Determine the [x, y] coordinate at the center of the cell enclosing the given text.  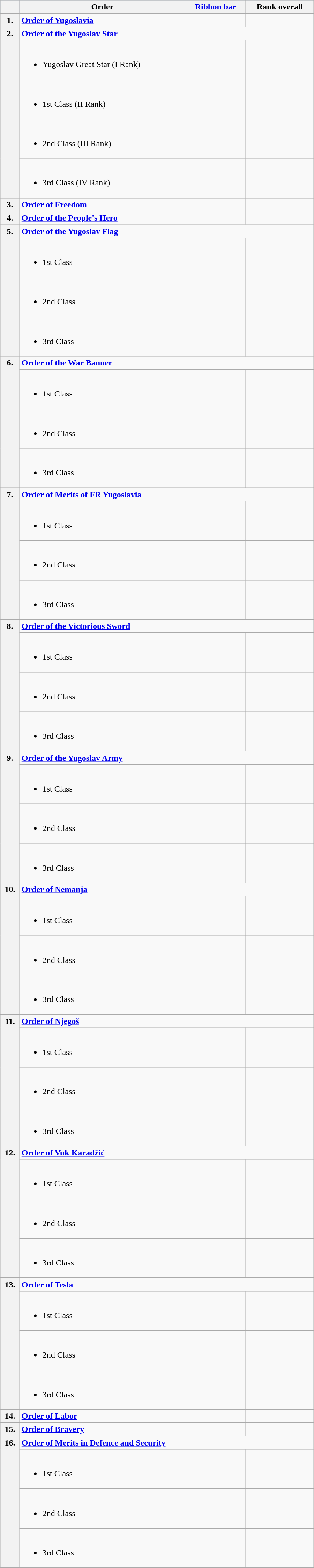
10. [10, 949]
Order of Nemanja [167, 890]
Order of Tesla [167, 1284]
15. [10, 1429]
9. [10, 817]
1st Class (II Rank) [102, 99]
Order of Freedom [102, 205]
Order of Vuk Karadžić [167, 1153]
13. [10, 1344]
3. [10, 205]
Yugoslav Great Star (I Rank) [102, 60]
1. [10, 20]
7. [10, 553]
2. [10, 112]
Order of the Yugoslav Star [167, 34]
Order of Labor [102, 1416]
Order [102, 7]
Rank overall [280, 7]
16. [10, 1502]
6. [10, 422]
2nd Class (III Rank) [102, 139]
8. [10, 685]
4. [10, 218]
Order of the War Banner [167, 363]
Order of Yugoslavia [102, 20]
Order of the Victorious Sword [167, 626]
Order of the People's Hero [102, 218]
Order of the Yugoslav Flag [167, 231]
Ribbon bar [216, 7]
5. [10, 290]
11. [10, 1080]
Order of Bravery [102, 1429]
Order of Merits in Defence and Security [167, 1443]
Order of the Yugoslav Army [167, 758]
14. [10, 1416]
Order of Merits of FR Yugoslavia [167, 495]
12. [10, 1212]
Order of Njegoš [167, 1021]
3rd Class (IV Rank) [102, 178]
